Determine the (x, y) coordinate at the center of the cell enclosing the given text.  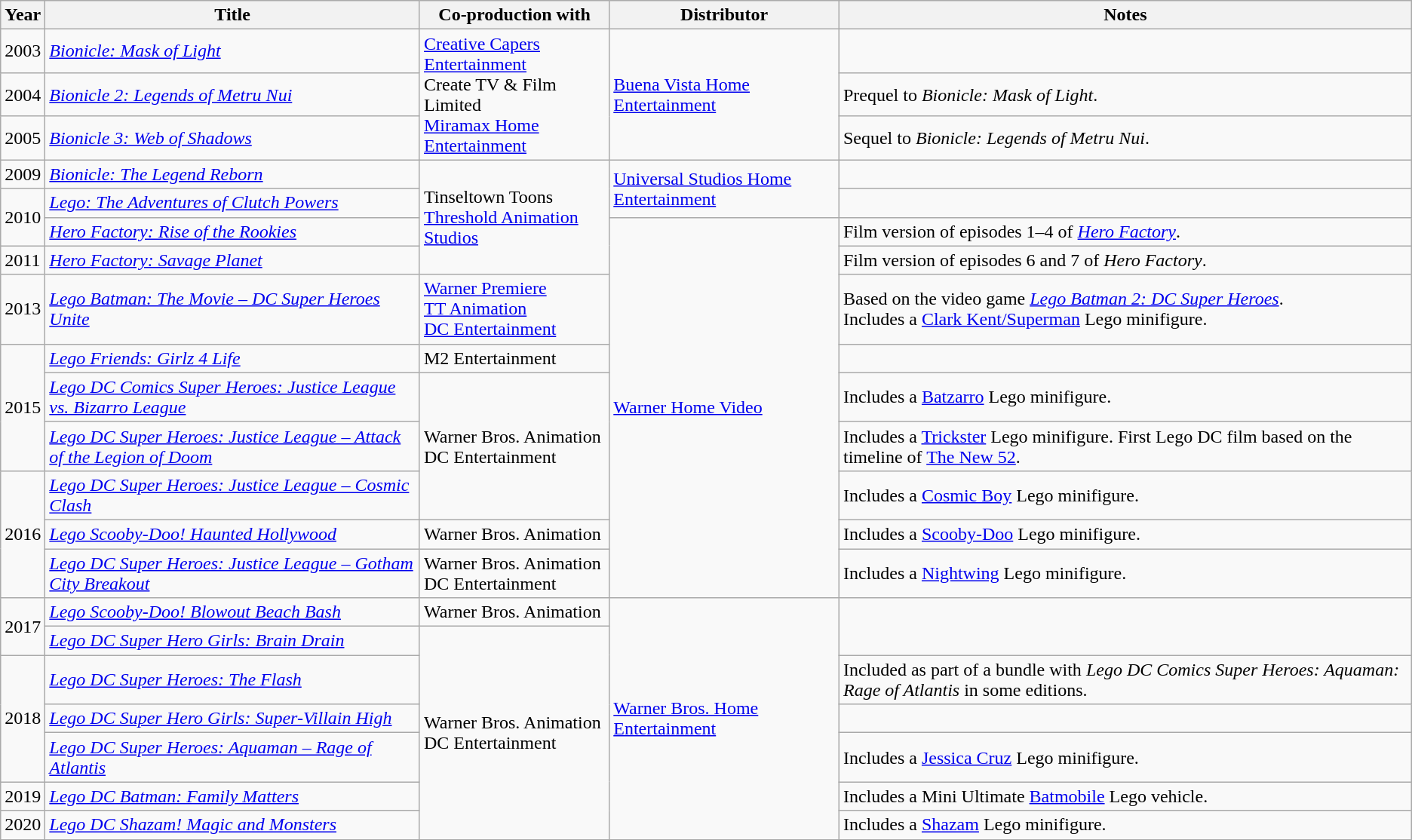
Tinseltown ToonsThreshold Animation Studios (514, 217)
Bionicle 3: Web of Shadows (232, 138)
Title (232, 15)
Includes a Jessica Cruz Lego minifigure. (1125, 757)
Lego Batman: The Movie – DC Super Heroes Unite (232, 309)
Lego DC Super Heroes: Aquaman – Rage of Atlantis (232, 757)
Based on the video game Lego Batman 2: DC Super Heroes. Includes a Clark Kent/Superman Lego minifigure. (1125, 309)
Includes a Nightwing Lego minifigure. (1125, 573)
Hero Factory: Savage Planet (232, 260)
Lego DC Super Hero Girls: Brain Drain (232, 641)
Warner PremiereTT AnimationDC Entertainment (514, 309)
2019 (23, 796)
Lego DC Comics Super Heroes: Justice League vs. Bizarro League (232, 397)
Lego DC Super Heroes: The Flash (232, 680)
Bionicle: Mask of Light (232, 51)
M2 Entertainment (514, 358)
Prequel to Bionicle: Mask of Light. (1125, 94)
Bionicle: The Legend Reborn (232, 174)
Lego Scooby-Doo! Blowout Beach Bash (232, 612)
Lego DC Super Heroes: Justice League – Attack of the Legion of Doom (232, 446)
Universal Studios Home Entertainment (724, 189)
Year (23, 15)
Lego Scooby-Doo! Haunted Hollywood (232, 534)
2004 (23, 94)
Hero Factory: Rise of the Rookies (232, 231)
Warner Home Video (724, 407)
Distributor (724, 15)
Creative Capers EntertainmentCreate TV & Film LimitedMiramax Home Entertainment (514, 95)
Lego DC Shazam! Magic and Monsters (232, 825)
2015 (23, 407)
2011 (23, 260)
Lego DC Super Heroes: Justice League – Cosmic Clash (232, 495)
Notes (1125, 15)
Includes a Mini Ultimate Batmobile Lego vehicle. (1125, 796)
2017 (23, 627)
Bionicle 2: Legends of Metru Nui (232, 94)
Co-production with (514, 15)
Film version of episodes 1–4 of Hero Factory. (1125, 231)
Includes a Scooby-Doo Lego minifigure. (1125, 534)
2013 (23, 309)
Lego DC Super Hero Girls: Super-Villain High (232, 719)
Film version of episodes 6 and 7 of Hero Factory. (1125, 260)
Warner Bros. Home Entertainment (724, 719)
2018 (23, 719)
Includes a Shazam Lego minifigure. (1125, 825)
Includes a Cosmic Boy Lego minifigure. (1125, 495)
Includes a Batzarro Lego minifigure. (1125, 397)
Sequel to Bionicle: Legends of Metru Nui. (1125, 138)
Includes a Trickster Lego minifigure. First Lego DC film based on the timeline of The New 52. (1125, 446)
2020 (23, 825)
2016 (23, 534)
Included as part of a bundle with Lego DC Comics Super Heroes: Aquaman: Rage of Atlantis in some editions. (1125, 680)
Lego: The Adventures of Clutch Powers (232, 203)
2009 (23, 174)
Lego Friends: Girlz 4 Life (232, 358)
2010 (23, 217)
Lego DC Batman: Family Matters (232, 796)
2003 (23, 51)
2005 (23, 138)
Lego DC Super Heroes: Justice League – Gotham City Breakout (232, 573)
Buena Vista Home Entertainment (724, 95)
